Scan for the cell matching the given text and deliver its [x, y] coordinate at center. 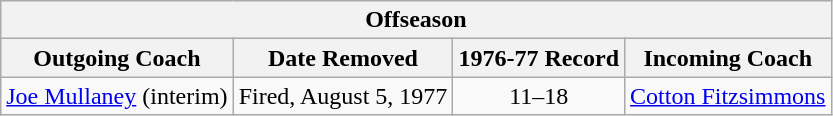
Outgoing Coach [117, 58]
Offseason [416, 20]
11–18 [539, 96]
Joe Mullaney (interim) [117, 96]
Incoming Coach [728, 58]
Fired, August 5, 1977 [343, 96]
1976-77 Record [539, 58]
Cotton Fitzsimmons [728, 96]
Date Removed [343, 58]
